Detect which cell encompasses the target text, then output its (x, y) center coordinate. 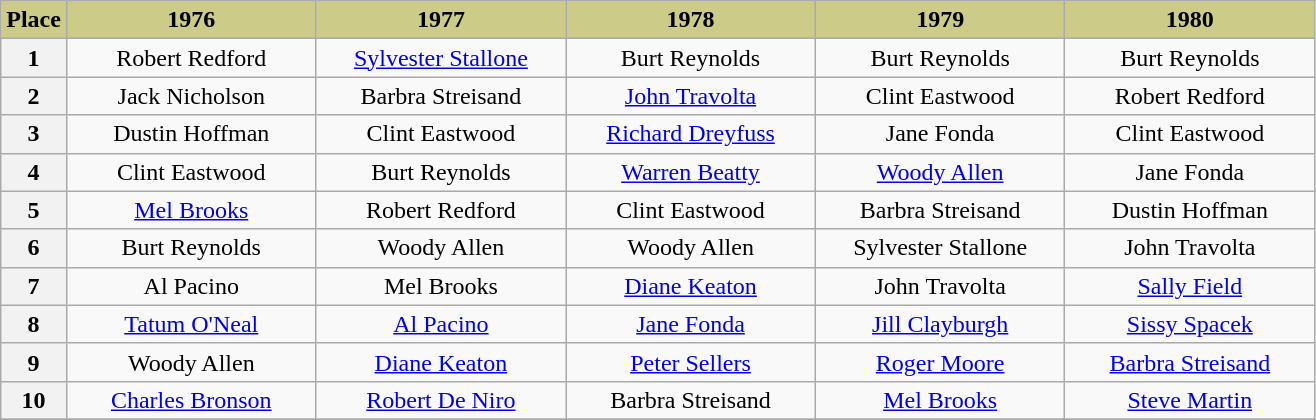
Jill Clayburgh (940, 324)
Robert De Niro (441, 400)
Steve Martin (1190, 400)
Sissy Spacek (1190, 324)
Tatum O'Neal (191, 324)
1980 (1190, 20)
Peter Sellers (691, 362)
5 (34, 210)
1978 (691, 20)
1977 (441, 20)
Charles Bronson (191, 400)
Warren Beatty (691, 172)
9 (34, 362)
1 (34, 58)
Jack Nicholson (191, 96)
Sally Field (1190, 286)
3 (34, 134)
10 (34, 400)
Richard Dreyfuss (691, 134)
Roger Moore (940, 362)
6 (34, 248)
8 (34, 324)
Place (34, 20)
1976 (191, 20)
7 (34, 286)
4 (34, 172)
2 (34, 96)
1979 (940, 20)
